Output the (x, y) coordinate of the center of the cell containing the given text.  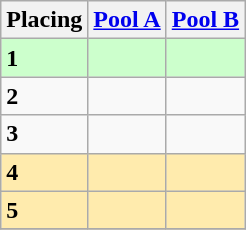
1 (44, 58)
4 (44, 172)
Pool A (127, 20)
Pool B (205, 20)
3 (44, 134)
5 (44, 210)
2 (44, 96)
Placing (44, 20)
